Return (X, Y) of the center of cell containing provided text 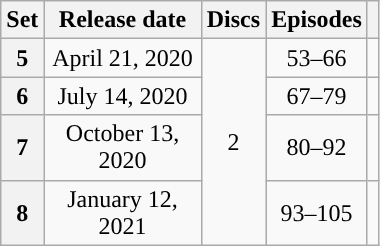
53–66 (317, 58)
Episodes (317, 20)
January 12, 2021 (122, 212)
6 (22, 96)
2 (233, 142)
Set (22, 20)
5 (22, 58)
Discs (233, 20)
80–92 (317, 148)
October 13, 2020 (122, 148)
8 (22, 212)
93–105 (317, 212)
Release date (122, 20)
7 (22, 148)
July 14, 2020 (122, 96)
67–79 (317, 96)
April 21, 2020 (122, 58)
